Find where the given text appears and provide that cell's center as (X, Y) coordinate. 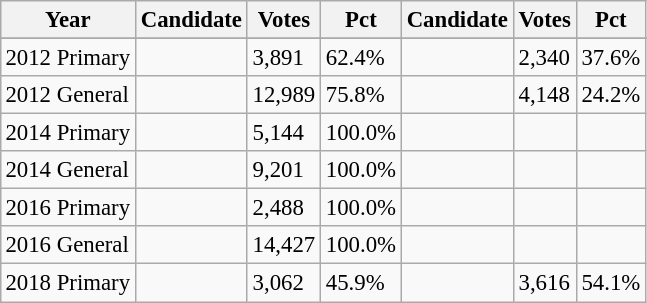
2012 General (68, 95)
2016 Primary (68, 208)
5,144 (284, 133)
3,616 (544, 283)
9,201 (284, 170)
75.8% (362, 95)
Year (68, 20)
24.2% (610, 95)
2014 Primary (68, 133)
12,989 (284, 95)
54.1% (610, 283)
4,148 (544, 95)
2016 General (68, 245)
14,427 (284, 245)
45.9% (362, 283)
37.6% (610, 57)
3,062 (284, 283)
2012 Primary (68, 57)
62.4% (362, 57)
2014 General (68, 170)
2,488 (284, 208)
3,891 (284, 57)
2,340 (544, 57)
2018 Primary (68, 283)
